For the text-containing cell, return its midpoint in [x, y] coordinate format. 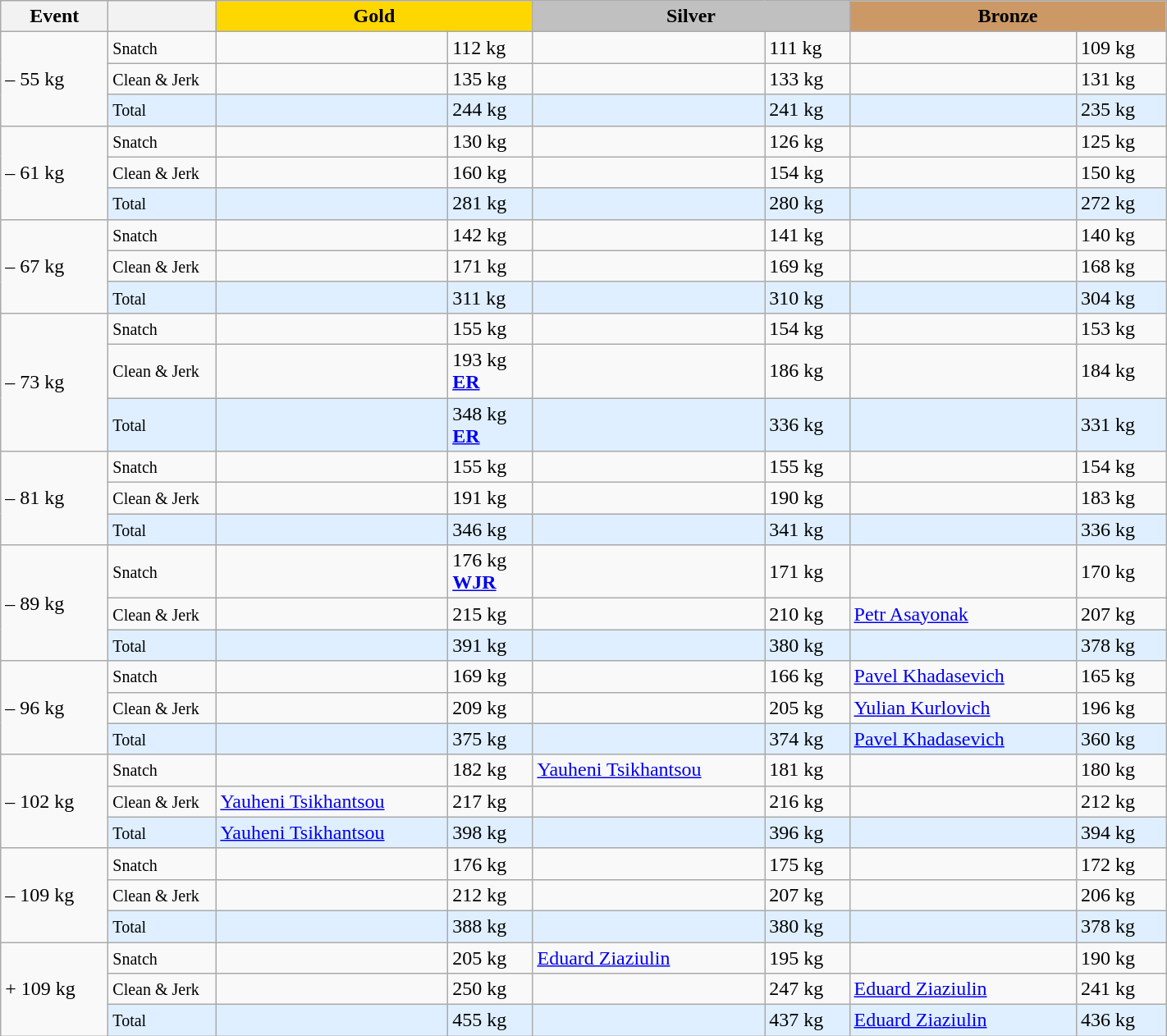
170 kg [1121, 571]
150 kg [1121, 172]
181 kg [808, 770]
184 kg [1121, 371]
153 kg [1121, 328]
186 kg [808, 371]
111 kg [808, 48]
140 kg [1121, 235]
Petr Asayonak [963, 614]
126 kg [808, 141]
131 kg [1121, 79]
391 kg [491, 645]
360 kg [1121, 739]
398 kg [491, 832]
176 kg [491, 864]
348 kgER [491, 424]
Event [54, 16]
375 kg [491, 739]
209 kg [491, 708]
388 kg [491, 926]
247 kg [808, 989]
311 kg [491, 297]
– 89 kg [54, 603]
280 kg [808, 204]
141 kg [808, 235]
310 kg [808, 297]
+ 109 kg [54, 989]
195 kg [808, 958]
436 kg [1121, 1020]
304 kg [1121, 297]
166 kg [808, 676]
437 kg [808, 1020]
191 kg [491, 498]
– 73 kg [54, 382]
– 102 kg [54, 801]
Yulian Kurlovich [963, 708]
– 67 kg [54, 266]
341 kg [808, 529]
109 kg [1121, 48]
215 kg [491, 614]
– 109 kg [54, 895]
Bronze [1008, 16]
176 kgWJR [491, 571]
455 kg [491, 1020]
165 kg [1121, 676]
374 kg [808, 739]
272 kg [1121, 204]
– 81 kg [54, 498]
244 kg [491, 110]
183 kg [1121, 498]
180 kg [1121, 770]
182 kg [491, 770]
193 kgER [491, 371]
216 kg [808, 801]
130 kg [491, 141]
396 kg [808, 832]
142 kg [491, 235]
196 kg [1121, 708]
210 kg [808, 614]
Gold [374, 16]
250 kg [491, 989]
Silver [691, 16]
133 kg [808, 79]
– 55 kg [54, 79]
– 96 kg [54, 708]
168 kg [1121, 266]
135 kg [491, 79]
281 kg [491, 204]
331 kg [1121, 424]
206 kg [1121, 895]
346 kg [491, 529]
394 kg [1121, 832]
175 kg [808, 864]
125 kg [1121, 141]
235 kg [1121, 110]
160 kg [491, 172]
172 kg [1121, 864]
112 kg [491, 48]
– 61 kg [54, 172]
217 kg [491, 801]
